Search for the cell housing the specified text and yield its [X, Y] center coordinate. 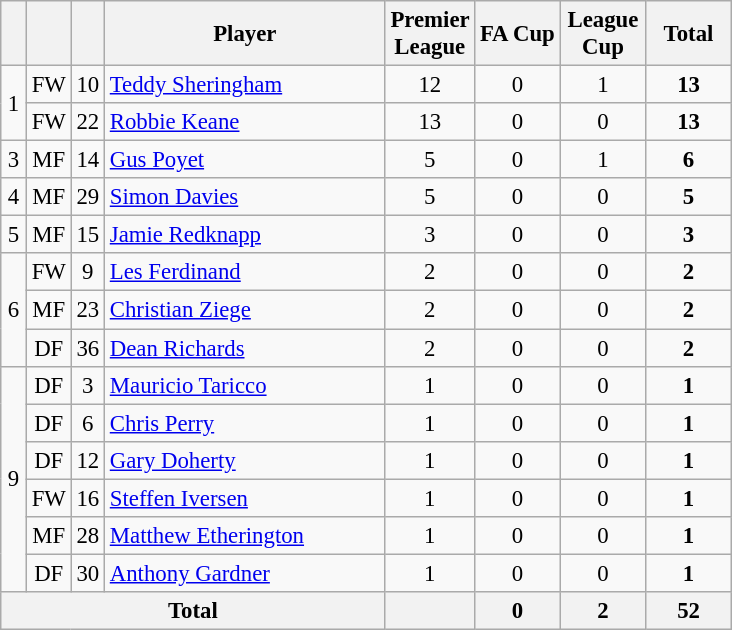
Premier League [430, 34]
Gus Poyet [244, 160]
Chris Perry [244, 423]
Anthony Gardner [244, 573]
Dean Richards [244, 348]
16 [88, 498]
Robbie Keane [244, 122]
League Cup [603, 34]
30 [88, 573]
23 [88, 310]
15 [88, 235]
Jamie Redknapp [244, 235]
Matthew Etherington [244, 536]
52 [689, 611]
Christian Ziege [244, 310]
29 [88, 197]
28 [88, 536]
36 [88, 348]
Steffen Iversen [244, 498]
Gary Doherty [244, 460]
Simon Davies [244, 197]
22 [88, 122]
10 [88, 85]
FA Cup [518, 34]
4 [14, 197]
14 [88, 160]
Les Ferdinand [244, 273]
Player [244, 34]
Mauricio Taricco [244, 385]
Teddy Sheringham [244, 85]
